Provide the (x, y) coordinate of the cell's center where the given text is located.  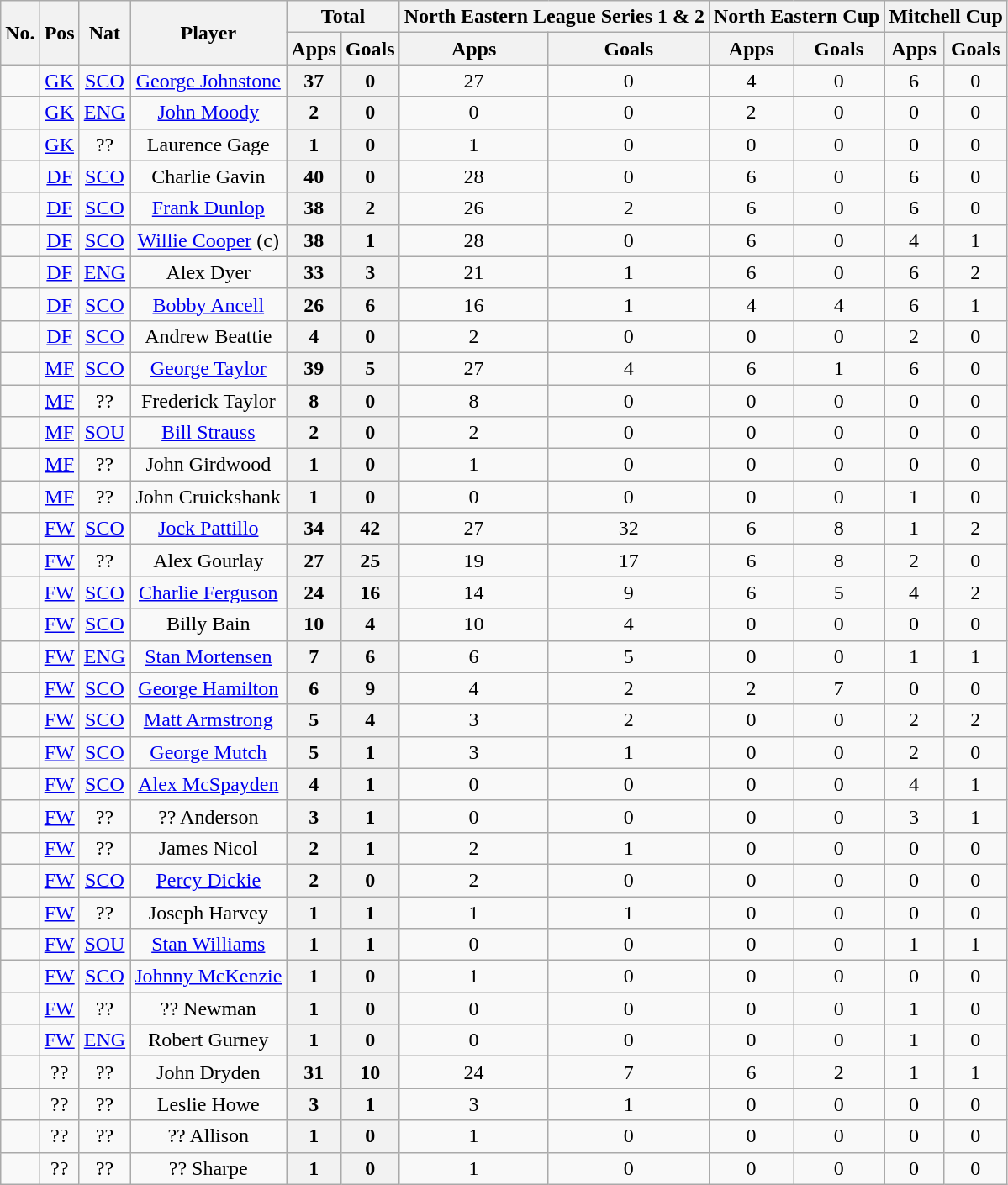
Charlie Gavin (208, 176)
?? Newman (208, 1009)
21 (474, 272)
Frank Dunlop (208, 208)
Pos (59, 33)
Bill Strauss (208, 433)
19 (474, 561)
George Mutch (208, 752)
Robert Gurney (208, 1040)
Bobby Ancell (208, 304)
25 (370, 561)
Joseph Harvey (208, 912)
33 (314, 272)
Alex Gourlay (208, 561)
Johnny McKenzie (208, 977)
George Taylor (208, 368)
Alex Dyer (208, 272)
42 (370, 529)
James Nicol (208, 848)
George Hamilton (208, 688)
Stan Mortensen (208, 656)
?? Allison (208, 1136)
John Dryden (208, 1072)
31 (314, 1072)
North Eastern League Series 1 & 2 (554, 17)
Stan Williams (208, 945)
?? Sharpe (208, 1168)
14 (474, 592)
Total (343, 17)
32 (629, 529)
Charlie Ferguson (208, 592)
John Girdwood (208, 465)
40 (314, 176)
17 (629, 561)
North Eastern Cup (796, 17)
Alex McSpayden (208, 784)
Andrew Beattie (208, 336)
39 (314, 368)
Matt Armstrong (208, 720)
Frederick Taylor (208, 401)
?? Anderson (208, 816)
Billy Bain (208, 624)
37 (314, 81)
No. (20, 33)
John Cruickshank (208, 497)
Leslie Howe (208, 1104)
Willie Cooper (c) (208, 240)
Jock Pattillo (208, 529)
Player (208, 33)
34 (314, 529)
John Moody (208, 113)
George Johnstone (208, 81)
Laurence Gage (208, 145)
Percy Dickie (208, 880)
Nat (104, 33)
Mitchell Cup (946, 17)
